From the cell containing the given text, extract its center point as (x, y) coordinate. 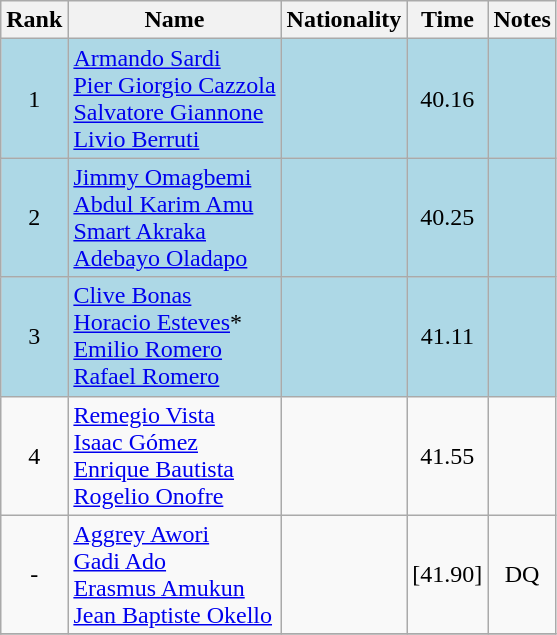
Nationality (344, 20)
40.16 (448, 98)
40.25 (448, 218)
3 (34, 336)
41.11 (448, 336)
Rank (34, 20)
[41.90] (448, 574)
Aggrey AworiGadi AdoErasmus AmukunJean Baptiste Okello (174, 574)
Name (174, 20)
4 (34, 456)
1 (34, 98)
Jimmy OmagbemiAbdul Karim AmuSmart AkrakaAdebayo Oladapo (174, 218)
Time (448, 20)
- (34, 574)
41.55 (448, 456)
2 (34, 218)
Clive BonasHoracio Esteves*Emilio RomeroRafael Romero (174, 336)
DQ (522, 574)
Remegio VistaIsaac GómezEnrique BautistaRogelio Onofre (174, 456)
Notes (522, 20)
Armando SardiPier Giorgio CazzolaSalvatore GiannoneLivio Berruti (174, 98)
